Identify which cell holds the provided text, then report its (x, y) central coordinate. 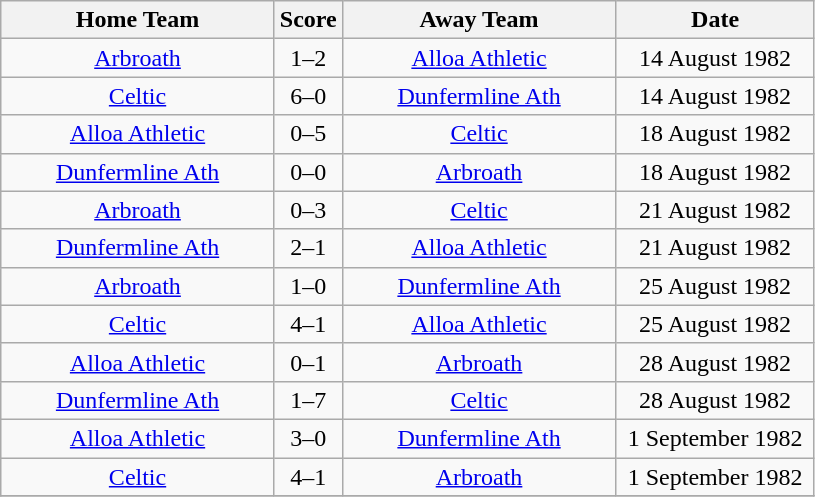
1–7 (308, 400)
0–5 (308, 134)
Date (716, 20)
Away Team (479, 20)
3–0 (308, 438)
1–2 (308, 58)
Home Team (138, 20)
2–1 (308, 248)
1–0 (308, 286)
6–0 (308, 96)
0–0 (308, 172)
0–3 (308, 210)
0–1 (308, 362)
Score (308, 20)
